Find where the given text appears and provide that cell's center as [X, Y] coordinate. 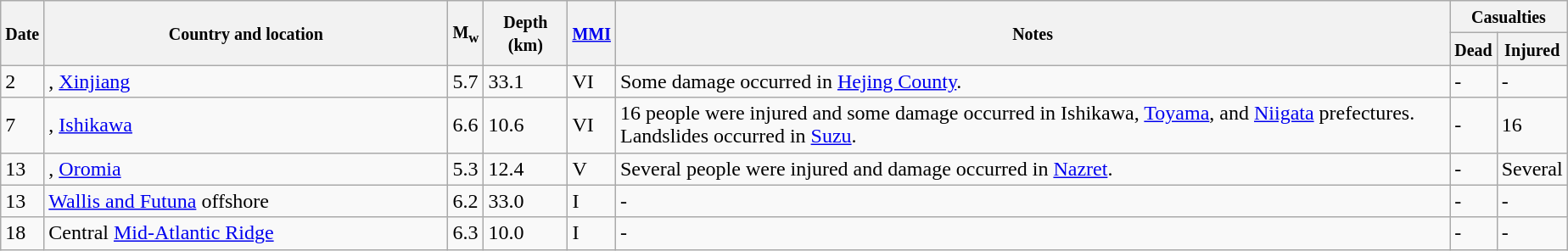
MMI [592, 33]
7 [22, 126]
12.4 [526, 169]
10.6 [526, 126]
Date [22, 33]
5.7 [466, 81]
6.6 [466, 126]
Several [1532, 169]
33.1 [526, 81]
Some damage occurred in Hejing County. [1032, 81]
5.3 [466, 169]
Depth (km) [526, 33]
, Ishikawa [246, 126]
Several people were injured and damage occurred in Nazret. [1032, 169]
16 [1532, 126]
6.3 [466, 233]
Casualties [1509, 17]
V [592, 169]
Central Mid-Atlantic Ridge [246, 233]
Notes [1032, 33]
18 [22, 233]
10.0 [526, 233]
16 people were injured and some damage occurred in Ishikawa, Toyama, and Niigata prefectures. Landslides occurred in Suzu. [1032, 126]
6.2 [466, 201]
Wallis and Futuna offshore [246, 201]
Injured [1532, 49]
33.0 [526, 201]
, Oromia [246, 169]
Country and location [246, 33]
, Xinjiang [246, 81]
Mw [466, 33]
Dead [1474, 49]
2 [22, 81]
